Pinpoint the cell where the given text exists, returning its (X, Y) midpoint coordinate. 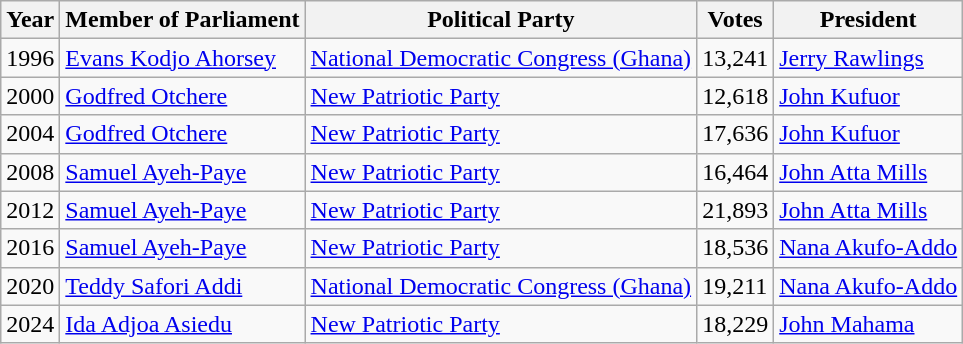
Year (30, 20)
2004 (30, 134)
Political Party (501, 20)
Votes (736, 20)
2012 (30, 210)
17,636 (736, 134)
21,893 (736, 210)
1996 (30, 58)
President (868, 20)
John Mahama (868, 324)
18,229 (736, 324)
13,241 (736, 58)
18,536 (736, 248)
2000 (30, 96)
2024 (30, 324)
Teddy Safori Addi (182, 286)
Evans Kodjo Ahorsey (182, 58)
Member of Parliament (182, 20)
2008 (30, 172)
Ida Adjoa Asiedu (182, 324)
16,464 (736, 172)
2016 (30, 248)
12,618 (736, 96)
2020 (30, 286)
19,211 (736, 286)
Jerry Rawlings (868, 58)
